From the cell containing the given text, extract its center point as (x, y) coordinate. 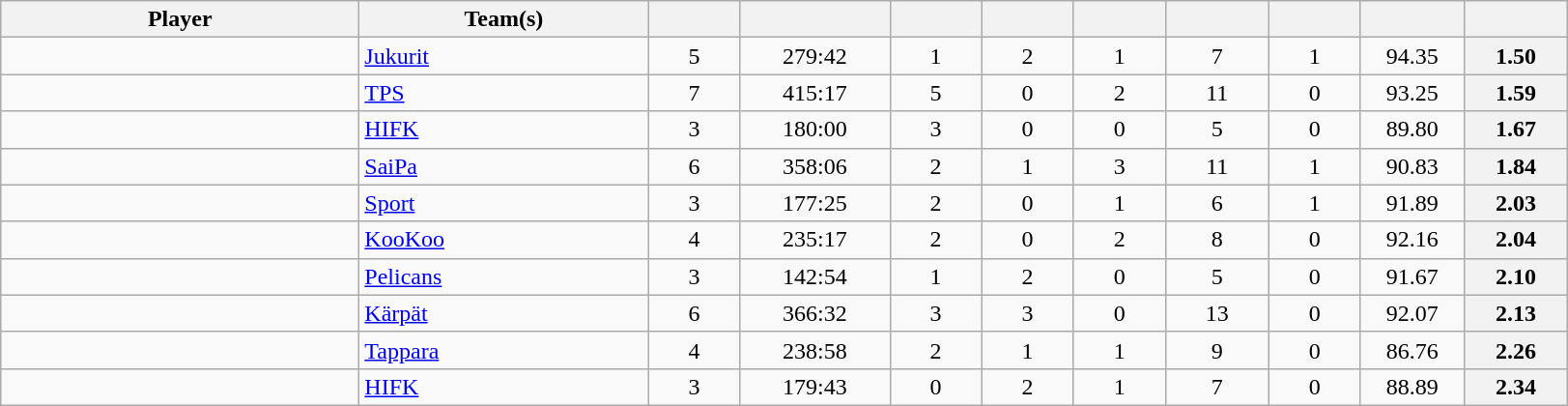
2.34 (1515, 387)
177:25 (815, 203)
8 (1217, 240)
238:58 (815, 350)
2.04 (1515, 240)
279:42 (815, 56)
Player (180, 19)
86.76 (1412, 350)
1.67 (1515, 130)
93.25 (1412, 93)
366:32 (815, 313)
Team(s) (504, 19)
235:17 (815, 240)
Sport (504, 203)
9 (1217, 350)
KooKoo (504, 240)
TPS (504, 93)
2.13 (1515, 313)
358:06 (815, 166)
91.67 (1412, 276)
2.26 (1515, 350)
13 (1217, 313)
180:00 (815, 130)
90.83 (1412, 166)
1.84 (1515, 166)
92.16 (1412, 240)
142:54 (815, 276)
2.10 (1515, 276)
Kärpät (504, 313)
Pelicans (504, 276)
2.03 (1515, 203)
Tappara (504, 350)
88.89 (1412, 387)
1.50 (1515, 56)
92.07 (1412, 313)
SaiPa (504, 166)
94.35 (1412, 56)
1.59 (1515, 93)
415:17 (815, 93)
91.89 (1412, 203)
Jukurit (504, 56)
89.80 (1412, 130)
179:43 (815, 387)
